Find where the given text appears and provide that cell's center as (x, y) coordinate. 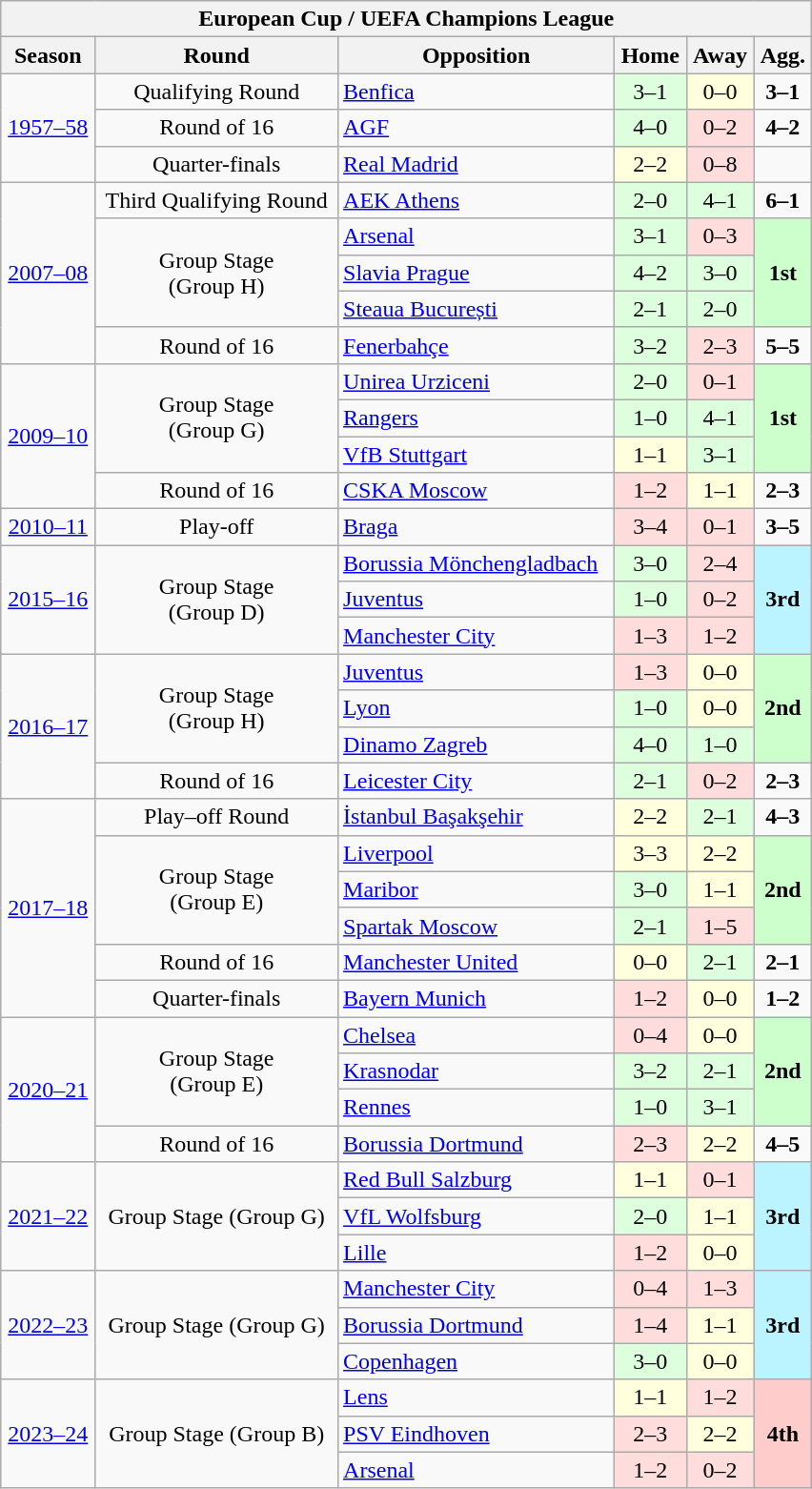
3–5 (783, 527)
Spartak Moscow (477, 926)
2023–24 (48, 1434)
Slavia Prague (477, 273)
0–3 (721, 236)
Lille (477, 1253)
4th (783, 1434)
Red Bull Salzburg (477, 1180)
2015–16 (48, 600)
Copenhagen (477, 1361)
Lyon (477, 708)
Home (650, 55)
Liverpool (477, 853)
Agg. (783, 55)
Fenerbahçe (477, 345)
1–4 (650, 1325)
Rennes (477, 1108)
2020–21 (48, 1089)
Qualifying Round (217, 92)
VfB Stuttgart (477, 455)
AGF (477, 128)
2016–17 (48, 726)
AEK Athens (477, 200)
Third Qualifying Round (217, 200)
Unirea Urziceni (477, 381)
Bayern Munich (477, 998)
2007–08 (48, 273)
Play-off (217, 527)
1957–58 (48, 128)
Steaua București (477, 309)
1–5 (721, 926)
3–4 (650, 527)
3–3 (650, 853)
2021–22 (48, 1216)
2022–23 (48, 1325)
Away (721, 55)
0–8 (721, 164)
Manchester United (477, 962)
VfL Wolfsburg (477, 1216)
Braga (477, 527)
2009–10 (48, 436)
European Cup / UEFA Champions League (406, 19)
Round (217, 55)
Chelsea (477, 1034)
Lens (477, 1397)
Group Stage(Group D) (217, 600)
İstanbul Başakşehir (477, 817)
Opposition (477, 55)
2017–18 (48, 908)
Maribor (477, 889)
Group Stage(Group G) (217, 418)
Benfica (477, 92)
2010–11 (48, 527)
4–5 (783, 1144)
4–3 (783, 817)
Real Madrid (477, 164)
2–4 (721, 563)
Season (48, 55)
Leicester City (477, 781)
Krasnodar (477, 1071)
Dinamo Zagreb (477, 744)
PSV Eindhoven (477, 1434)
Group Stage (Group B) (217, 1434)
CSKA Moscow (477, 491)
Play–off Round (217, 817)
Rangers (477, 418)
6–1 (783, 200)
5–5 (783, 345)
Borussia Mönchengladbach (477, 563)
